Provide the (x, y) coordinate of the cell's center where the given text is located.  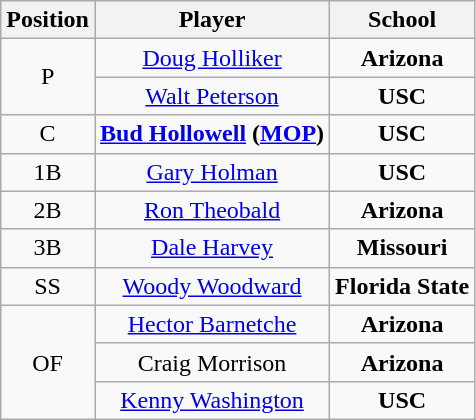
Hector Barnetche (212, 324)
Bud Hollowell (MOP) (212, 134)
Position (48, 20)
Craig Morrison (212, 362)
Woody Woodward (212, 286)
Dale Harvey (212, 248)
Kenny Washington (212, 400)
Missouri (402, 248)
Walt Peterson (212, 96)
2B (48, 210)
SS (48, 286)
P (48, 77)
C (48, 134)
Doug Holliker (212, 58)
OF (48, 362)
Ron Theobald (212, 210)
1B (48, 172)
School (402, 20)
3B (48, 248)
Player (212, 20)
Gary Holman (212, 172)
Florida State (402, 286)
